Detect which cell encompasses the target text, then output its [x, y] center coordinate. 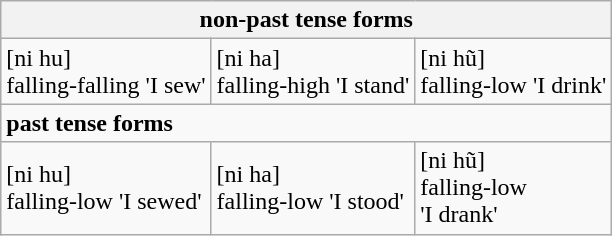
[ni hũ]falling-low'I drank' [514, 188]
[ni hu]falling-falling 'I sew' [106, 72]
[ni ha]falling-low 'I stood' [313, 188]
[ni hu]falling-low 'I sewed' [106, 188]
[ni hũ]falling-low 'I drink' [514, 72]
non-past tense forms [306, 20]
[ni ha]falling-high 'I stand' [313, 72]
past tense forms [306, 123]
